Output the (x, y) coordinate of the center of the cell containing the given text.  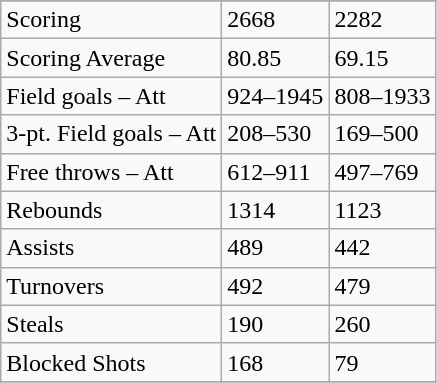
492 (276, 286)
Steals (112, 324)
Rebounds (112, 210)
69.15 (382, 58)
497–769 (382, 172)
1314 (276, 210)
168 (276, 362)
79 (382, 362)
169–500 (382, 134)
2282 (382, 20)
442 (382, 248)
1123 (382, 210)
Blocked Shots (112, 362)
Field goals – Att (112, 96)
208–530 (276, 134)
Assists (112, 248)
Scoring Average (112, 58)
Free throws – Att (112, 172)
190 (276, 324)
924–1945 (276, 96)
479 (382, 286)
3-pt. Field goals – Att (112, 134)
489 (276, 248)
808–1933 (382, 96)
Scoring (112, 20)
260 (382, 324)
Turnovers (112, 286)
80.85 (276, 58)
612–911 (276, 172)
2668 (276, 20)
